Locate the cell with the specified text and output its (X, Y) center coordinate. 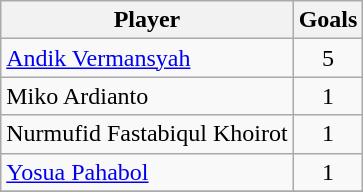
5 (328, 58)
Player (147, 20)
Goals (328, 20)
Nurmufid Fastabiqul Khoirot (147, 134)
Miko Ardianto (147, 96)
Andik Vermansyah (147, 58)
Yosua Pahabol (147, 172)
